Search for the cell housing the specified text and yield its (X, Y) center coordinate. 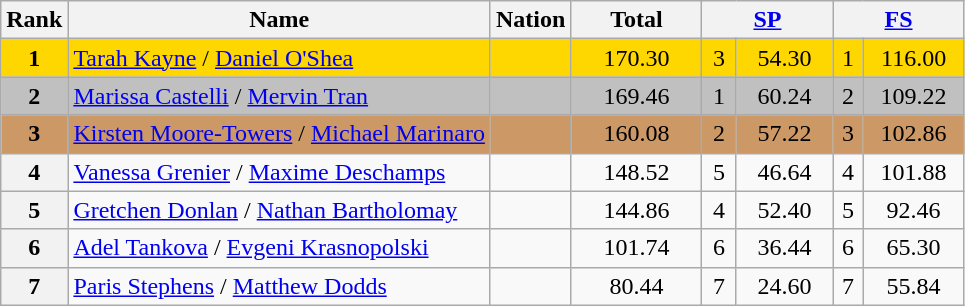
Nation (530, 20)
Kirsten Moore-Towers / Michael Marinaro (280, 134)
170.30 (636, 58)
Marissa Castelli / Mervin Tran (280, 96)
Paris Stephens / Matthew Dodds (280, 286)
160.08 (636, 134)
92.46 (914, 210)
54.30 (784, 58)
FS (898, 20)
46.64 (784, 172)
148.52 (636, 172)
Vanessa Grenier / Maxime Deschamps (280, 172)
101.74 (636, 248)
36.44 (784, 248)
101.88 (914, 172)
52.40 (784, 210)
Tarah Kayne / Daniel O'Shea (280, 58)
80.44 (636, 286)
116.00 (914, 58)
65.30 (914, 248)
Name (280, 20)
Gretchen Donlan / Nathan Bartholomay (280, 210)
60.24 (784, 96)
24.60 (784, 286)
144.86 (636, 210)
Adel Tankova / Evgeni Krasnopolski (280, 248)
57.22 (784, 134)
SP (768, 20)
55.84 (914, 286)
109.22 (914, 96)
102.86 (914, 134)
169.46 (636, 96)
Total (636, 20)
Rank (34, 20)
